Provide the [x, y] coordinate of the cell's center where the given text is located.  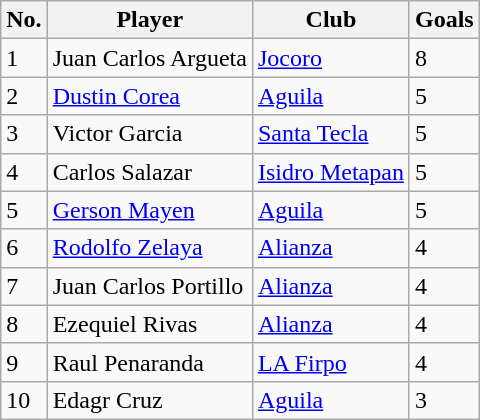
Goals [444, 20]
Edagr Cruz [150, 400]
Gerson Mayen [150, 210]
Rodolfo Zelaya [150, 248]
Juan Carlos Argueta [150, 58]
Ezequiel Rivas [150, 324]
1 [24, 58]
Isidro Metapan [330, 172]
Player [150, 20]
Juan Carlos Portillo [150, 286]
Carlos Salazar [150, 172]
Victor Garcia [150, 134]
6 [24, 248]
LA Firpo [330, 362]
No. [24, 20]
Club [330, 20]
2 [24, 96]
Jocoro [330, 58]
9 [24, 362]
10 [24, 400]
Santa Tecla [330, 134]
Raul Penaranda [150, 362]
7 [24, 286]
Dustin Corea [150, 96]
